Scan for the cell matching the given text and deliver its (X, Y) coordinate at center. 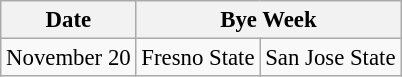
Date (68, 20)
Bye Week (268, 20)
San Jose State (330, 58)
November 20 (68, 58)
Fresno State (198, 58)
